Output the (x, y) coordinate of the center of the cell containing the given text.  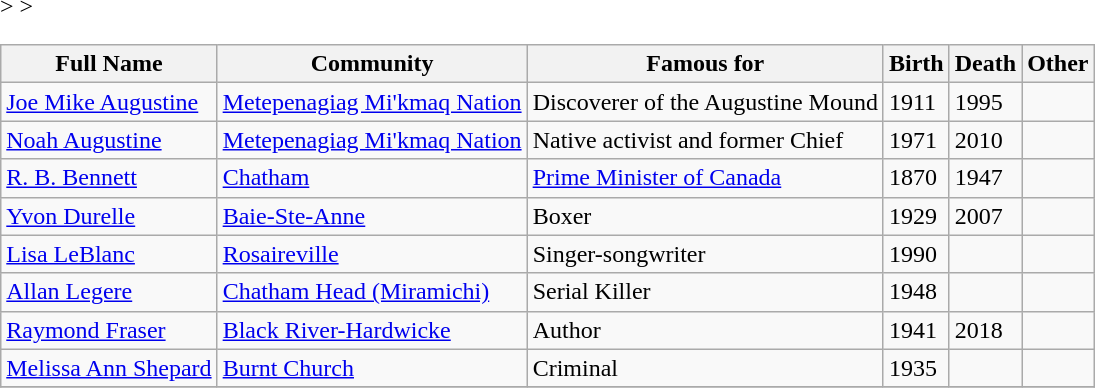
Black River-Hardwicke (372, 330)
1947 (985, 178)
Chatham Head (Miramichi) (372, 292)
Burnt Church (372, 368)
Baie-Ste-Anne (372, 216)
Criminal (705, 368)
1941 (916, 330)
Other (1058, 64)
Birth (916, 64)
Famous for (705, 64)
Joe Mike Augustine (109, 102)
Singer-songwriter (705, 254)
Community (372, 64)
1971 (916, 140)
1935 (916, 368)
Native activist and former Chief (705, 140)
2010 (985, 140)
Prime Minister of Canada (705, 178)
Lisa LeBlanc (109, 254)
Allan Legere (109, 292)
Noah Augustine (109, 140)
2007 (985, 216)
1995 (985, 102)
Melissa Ann Shepard (109, 368)
Rosaireville (372, 254)
1990 (916, 254)
Author (705, 330)
1948 (916, 292)
Death (985, 64)
Full Name (109, 64)
1929 (916, 216)
R. B. Bennett (109, 178)
Raymond Fraser (109, 330)
1870 (916, 178)
Yvon Durelle (109, 216)
1911 (916, 102)
2018 (985, 330)
Serial Killer (705, 292)
Boxer (705, 216)
Discoverer of the Augustine Mound (705, 102)
Chatham (372, 178)
